Return the (X, Y) coordinate for the center point of the cell that contains the specified text.  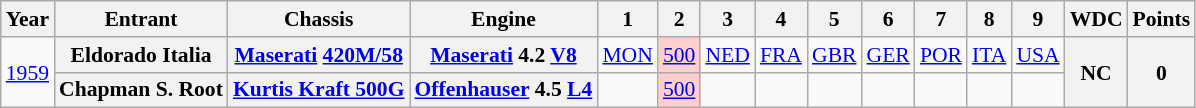
Engine (504, 19)
4 (781, 19)
1959 (28, 72)
6 (888, 19)
GER (888, 55)
5 (834, 19)
Offenhauser 4.5 L4 (504, 90)
3 (727, 19)
USA (1038, 55)
FRA (781, 55)
Year (28, 19)
1 (628, 19)
MON (628, 55)
Entrant (141, 19)
7 (941, 19)
2 (680, 19)
NC (1096, 72)
POR (941, 55)
Chassis (319, 19)
0 (1162, 72)
Maserati 420M/58 (319, 55)
Points (1162, 19)
WDC (1096, 19)
9 (1038, 19)
Kurtis Kraft 500G (319, 90)
Eldorado Italia (141, 55)
8 (989, 19)
GBR (834, 55)
NED (727, 55)
ITA (989, 55)
Chapman S. Root (141, 90)
Maserati 4.2 V8 (504, 55)
